From the cell containing the given text, extract its center point as (X, Y) coordinate. 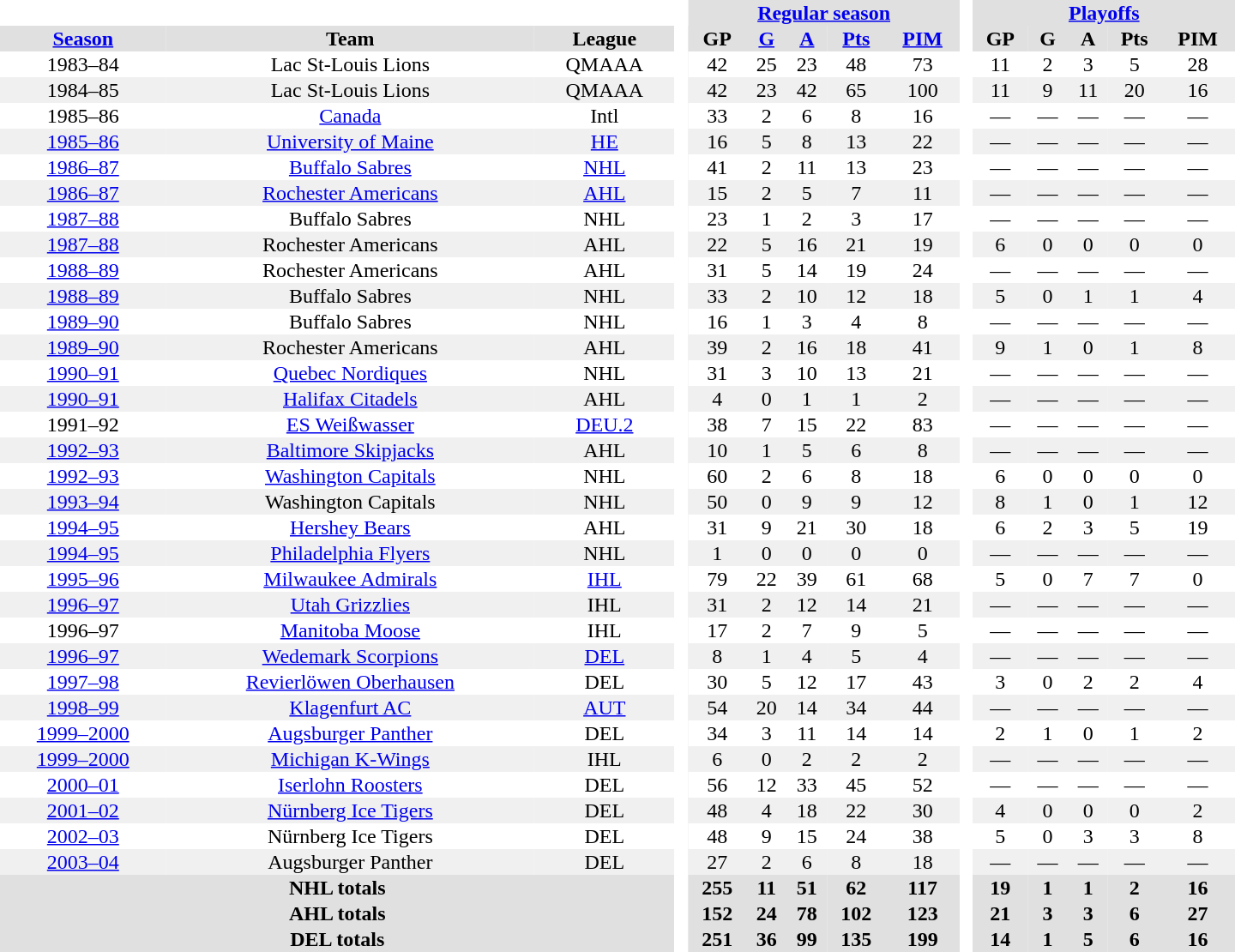
2003–04 (83, 862)
Baltimore Skipjacks (351, 450)
AUT (604, 708)
2002–03 (83, 836)
152 (717, 913)
73 (923, 64)
117 (923, 888)
DEU.2 (604, 425)
1998–99 (83, 708)
62 (856, 888)
Revierlöwen Oberhausen (351, 682)
1984–85 (83, 90)
45 (856, 785)
78 (806, 913)
Wedemark Scorpions (351, 656)
54 (717, 708)
Philadelphia Flyers (351, 553)
123 (923, 913)
Intl (604, 116)
Regular season (823, 13)
University of Maine (351, 142)
60 (717, 476)
2000–01 (83, 785)
36 (767, 939)
DEL totals (337, 939)
1983–84 (83, 64)
44 (923, 708)
251 (717, 939)
Utah Grizzlies (351, 605)
Manitoba Moose (351, 630)
2001–02 (83, 810)
HE (604, 142)
65 (856, 90)
Canada (351, 116)
Milwaukee Admirals (351, 579)
56 (717, 785)
79 (717, 579)
Halifax Citadels (351, 399)
51 (806, 888)
25 (767, 64)
61 (856, 579)
135 (856, 939)
AHL totals (337, 913)
52 (923, 785)
99 (806, 939)
NHL totals (337, 888)
199 (923, 939)
Playoffs (1105, 13)
68 (923, 579)
League (604, 39)
1993–94 (83, 502)
100 (923, 90)
83 (923, 425)
Michigan K-Wings (351, 759)
43 (923, 682)
102 (856, 913)
Team (351, 39)
1995–96 (83, 579)
Hershey Bears (351, 527)
28 (1197, 64)
Quebec Nordiques (351, 373)
ES Weißwasser (351, 425)
Iserlohn Roosters (351, 785)
1997–98 (83, 682)
255 (717, 888)
Klagenfurt AC (351, 708)
Season (83, 39)
50 (717, 502)
1991–92 (83, 425)
